Return [x, y] of the center of cell containing provided text 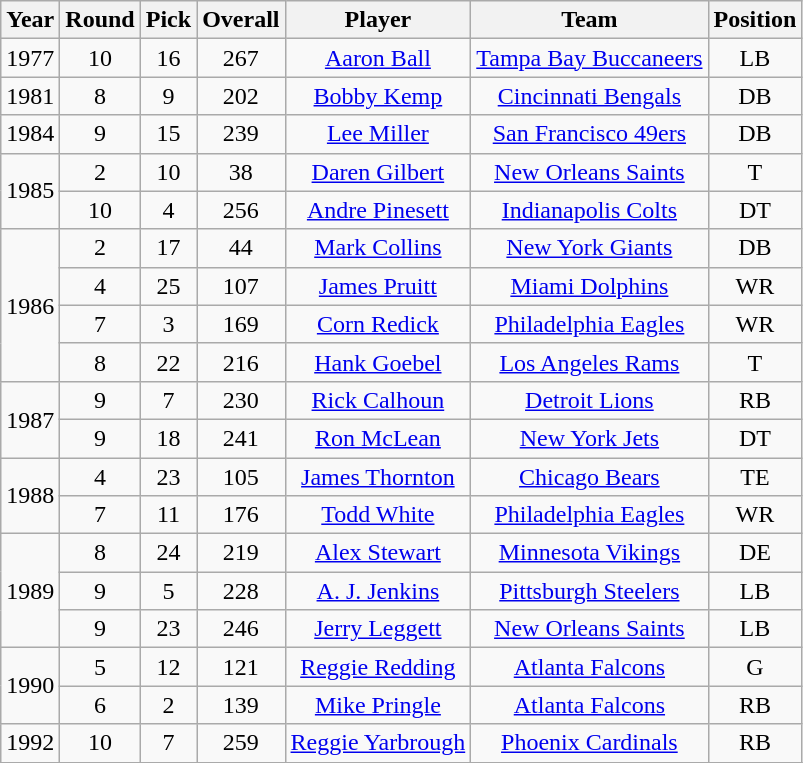
11 [168, 515]
3 [168, 324]
1988 [30, 496]
16 [168, 58]
176 [241, 515]
239 [241, 134]
DE [755, 553]
241 [241, 438]
259 [241, 743]
22 [168, 362]
Jerry Leggett [378, 629]
228 [241, 591]
Alex Stewart [378, 553]
Pittsburgh Steelers [590, 591]
Player [378, 20]
Los Angeles Rams [590, 362]
Ron McLean [378, 438]
105 [241, 477]
1985 [30, 191]
1981 [30, 96]
6 [100, 705]
256 [241, 210]
Position [755, 20]
17 [168, 248]
A. J. Jenkins [378, 591]
1989 [30, 591]
San Francisco 49ers [590, 134]
TE [755, 477]
Corn Redick [378, 324]
Todd White [378, 515]
169 [241, 324]
James Pruitt [378, 286]
1990 [30, 686]
44 [241, 248]
James Thornton [378, 477]
Overall [241, 20]
Cincinnati Bengals [590, 96]
1977 [30, 58]
Reggie Yarbrough [378, 743]
107 [241, 286]
Aaron Ball [378, 58]
267 [241, 58]
Team [590, 20]
230 [241, 400]
1987 [30, 419]
25 [168, 286]
Lee Miller [378, 134]
Daren Gilbert [378, 172]
139 [241, 705]
15 [168, 134]
Tampa Bay Buccaneers [590, 58]
1984 [30, 134]
1986 [30, 305]
Miami Dolphins [590, 286]
216 [241, 362]
New York Giants [590, 248]
Rick Calhoun [378, 400]
Reggie Redding [378, 667]
38 [241, 172]
Hank Goebel [378, 362]
18 [168, 438]
202 [241, 96]
246 [241, 629]
Year [30, 20]
Indianapolis Colts [590, 210]
219 [241, 553]
Chicago Bears [590, 477]
New York Jets [590, 438]
Minnesota Vikings [590, 553]
12 [168, 667]
G [755, 667]
Pick [168, 20]
Phoenix Cardinals [590, 743]
1992 [30, 743]
Andre Pinesett [378, 210]
Round [100, 20]
Mark Collins [378, 248]
121 [241, 667]
24 [168, 553]
Detroit Lions [590, 400]
Mike Pringle [378, 705]
Bobby Kemp [378, 96]
